Identify which cell holds the provided text, then report its (x, y) central coordinate. 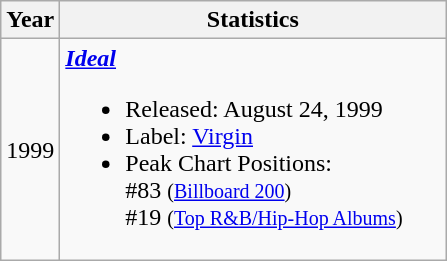
IdealReleased: August 24, 1999Label: VirginPeak Chart Positions:#83 (Billboard 200)#19 (Top R&B/Hip-Hop Albums) (253, 150)
Year (30, 20)
Statistics (253, 20)
1999 (30, 150)
